Capture the cell that displays the provided text and extract its [x, y] central coordinate. 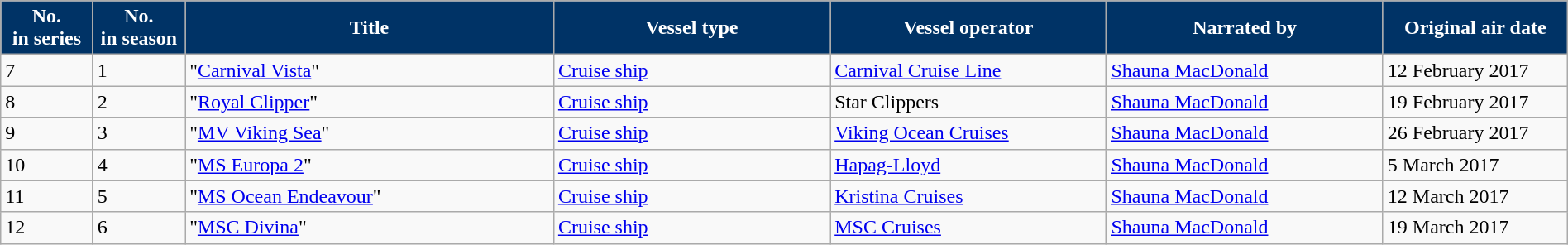
"MS Ocean Endeavour" [370, 196]
Vessel type [691, 28]
No.in series [46, 28]
26 February 2017 [1475, 133]
1 [139, 70]
Hapag-Lloyd [968, 165]
"MS Europa 2" [370, 165]
"Carnival Vista" [370, 70]
Kristina Cruises [968, 196]
2 [139, 102]
"Royal Clipper" [370, 102]
3 [139, 133]
6 [139, 228]
Original air date [1475, 28]
Viking Ocean Cruises [968, 133]
5 [139, 196]
4 [139, 165]
19 March 2017 [1475, 228]
19 February 2017 [1475, 102]
"MSC Divina" [370, 228]
Title [370, 28]
Star Clippers [968, 102]
MSC Cruises [968, 228]
9 [46, 133]
Carnival Cruise Line [968, 70]
8 [46, 102]
10 [46, 165]
12 March 2017 [1475, 196]
5 March 2017 [1475, 165]
"MV Viking Sea" [370, 133]
12 February 2017 [1475, 70]
Vessel operator [968, 28]
11 [46, 196]
12 [46, 228]
Narrated by [1245, 28]
No.in season [139, 28]
7 [46, 70]
